Extract the [X, Y] coordinate from the center of the cell holding the provided text.  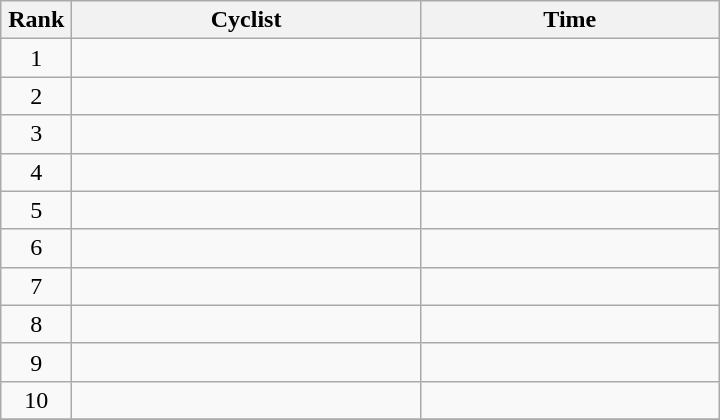
Rank [36, 20]
3 [36, 134]
Time [570, 20]
5 [36, 210]
10 [36, 400]
8 [36, 324]
9 [36, 362]
7 [36, 286]
6 [36, 248]
1 [36, 58]
Cyclist [246, 20]
4 [36, 172]
2 [36, 96]
